Identify which cell holds the provided text, then report its [X, Y] central coordinate. 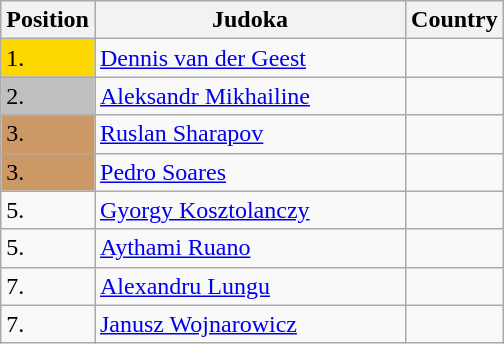
Dennis van der Geest [250, 58]
Aythami Ruano [250, 248]
Janusz Wojnarowicz [250, 324]
Ruslan Sharapov [250, 134]
Pedro Soares [250, 172]
Aleksandr Mikhailine [250, 96]
Alexandru Lungu [250, 286]
Country [455, 20]
2. [48, 96]
Position [48, 20]
1. [48, 58]
Judoka [250, 20]
Gyorgy Kosztolanczy [250, 210]
